Return (x, y) of the center of cell containing provided text 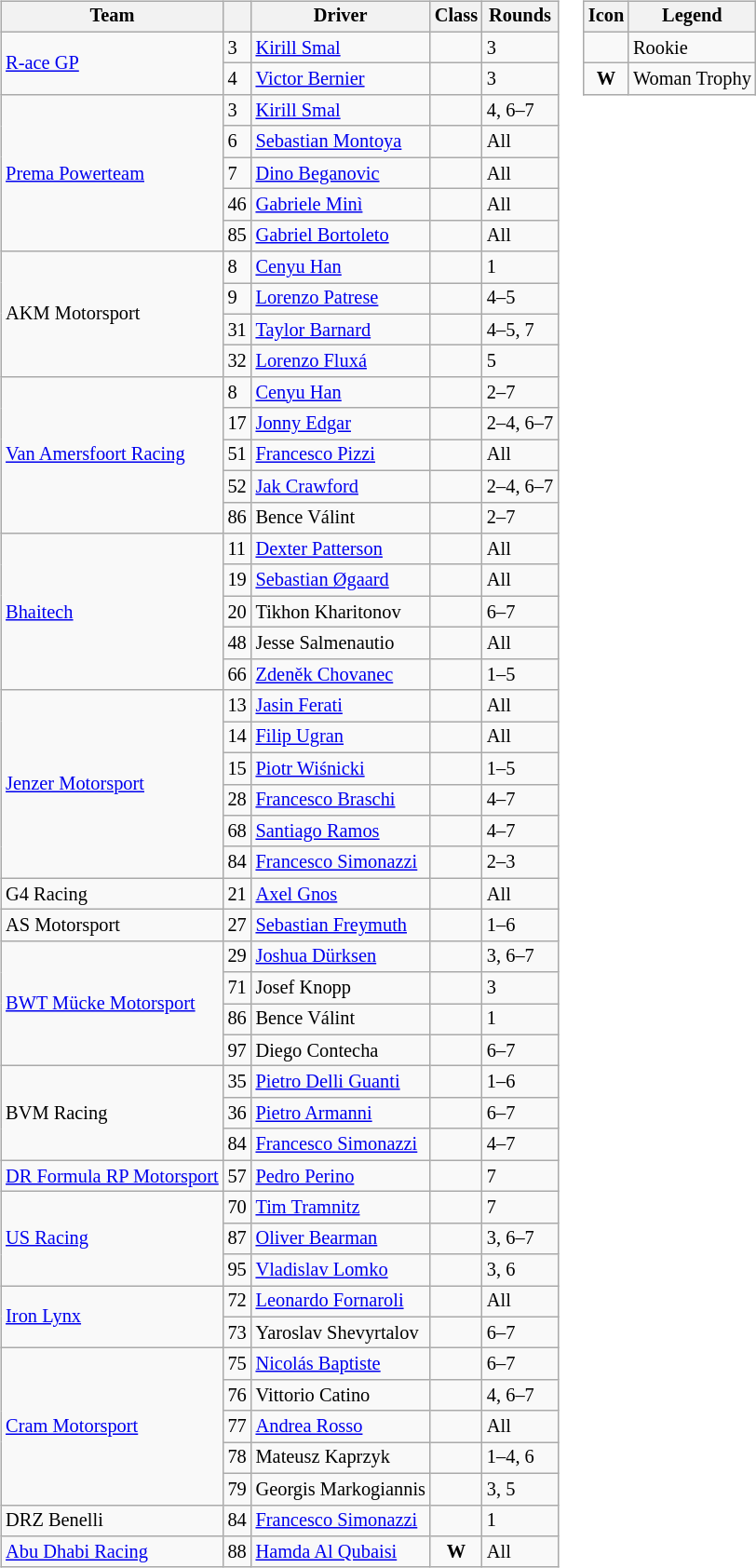
Francesco Pizzi (341, 455)
Prema Powerteam (112, 173)
Santiago Ramos (341, 831)
Vladislav Lomko (341, 1270)
Oliver Bearman (341, 1238)
1–4, 6 (520, 1458)
Class (456, 17)
71 (237, 988)
Iron Lynx (112, 1317)
Cram Motorsport (112, 1426)
66 (237, 674)
28 (237, 800)
Leonardo Fornaroli (341, 1302)
3, 5 (520, 1489)
Vittorio Catino (341, 1396)
Victor Bernier (341, 79)
2–3 (520, 862)
79 (237, 1489)
29 (237, 956)
46 (237, 205)
Pedro Perino (341, 1176)
AKM Motorsport (112, 315)
Diego Contecha (341, 1050)
Sebastian Montoya (341, 142)
Dino Beganovic (341, 173)
Taylor Barnard (341, 330)
72 (237, 1302)
AS Motorsport (112, 926)
DR Formula RP Motorsport (112, 1176)
Hamda Al Qubaisi (341, 1552)
Mateusz Kaprzyk (341, 1458)
85 (237, 236)
9 (237, 299)
Piotr Wiśnicki (341, 768)
97 (237, 1050)
6 (237, 142)
Zdeněk Chovanec (341, 674)
Josef Knopp (341, 988)
36 (237, 1114)
Lorenzo Fluxá (341, 361)
19 (237, 580)
11 (237, 549)
Pietro Delli Guanti (341, 1082)
32 (237, 361)
5 (520, 361)
Van Amersfoort Racing (112, 455)
Jasin Ferati (341, 706)
52 (237, 486)
Jesse Salmenautio (341, 643)
Gabriel Bortoleto (341, 236)
Jak Crawford (341, 486)
78 (237, 1458)
4–5, 7 (520, 330)
48 (237, 643)
Driver (341, 17)
G4 Racing (112, 894)
68 (237, 831)
Gabriele Minì (341, 205)
Icon (606, 17)
3, 6 (520, 1270)
Tim Tramnitz (341, 1208)
51 (237, 455)
BWT Mücke Motorsport (112, 1004)
Team (112, 17)
21 (237, 894)
Abu Dhabi Racing (112, 1552)
BVM Racing (112, 1114)
Jonny Edgar (341, 424)
Dexter Patterson (341, 549)
Sebastian Freymuth (341, 926)
R-ace GP (112, 63)
76 (237, 1396)
Joshua Dürksen (341, 956)
Georgis Markogiannis (341, 1489)
Woman Trophy (693, 79)
14 (237, 737)
Sebastian Øgaard (341, 580)
US Racing (112, 1238)
Tikhon Kharitonov (341, 612)
77 (237, 1426)
17 (237, 424)
Lorenzo Patrese (341, 299)
73 (237, 1332)
4–5 (520, 299)
Yaroslav Shevyrtalov (341, 1332)
27 (237, 926)
Axel Gnos (341, 894)
88 (237, 1552)
Rounds (520, 17)
31 (237, 330)
Rookie (693, 47)
13 (237, 706)
Andrea Rosso (341, 1426)
Nicolás Baptiste (341, 1364)
Jenzer Motorsport (112, 784)
20 (237, 612)
57 (237, 1176)
Legend (693, 17)
Pietro Armanni (341, 1114)
Francesco Braschi (341, 800)
Bhaitech (112, 612)
Filip Ugran (341, 737)
87 (237, 1238)
70 (237, 1208)
4 (237, 79)
15 (237, 768)
75 (237, 1364)
DRZ Benelli (112, 1521)
35 (237, 1082)
95 (237, 1270)
